Pinpoint the cell where the given text exists, returning its [x, y] midpoint coordinate. 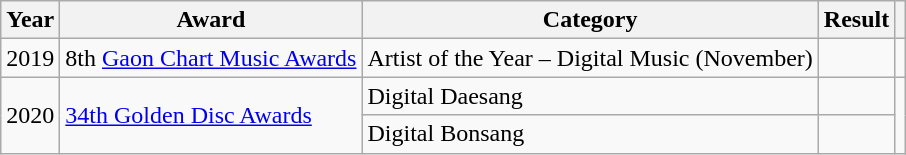
Digital Daesang [590, 96]
Award [211, 20]
8th Gaon Chart Music Awards [211, 58]
Year [30, 20]
Digital Bonsang [590, 134]
2020 [30, 115]
34th Golden Disc Awards [211, 115]
2019 [30, 58]
Category [590, 20]
Artist of the Year – Digital Music (November) [590, 58]
Result [856, 20]
